Identify which cell holds the provided text, then report its (X, Y) central coordinate. 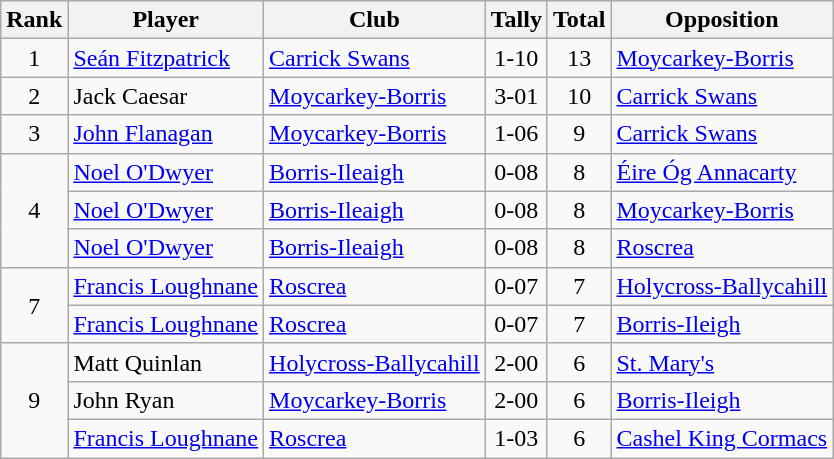
2 (34, 96)
Jack Caesar (166, 96)
Éire Óg Annacarty (722, 172)
Tally (516, 20)
Opposition (722, 20)
Cashel King Cormacs (722, 438)
3 (34, 134)
Total (579, 20)
10 (579, 96)
4 (34, 210)
1-06 (516, 134)
3-01 (516, 96)
John Ryan (166, 400)
1-10 (516, 58)
13 (579, 58)
Matt Quinlan (166, 362)
Seán Fitzpatrick (166, 58)
Player (166, 20)
1 (34, 58)
St. Mary's (722, 362)
1-03 (516, 438)
Rank (34, 20)
Club (375, 20)
John Flanagan (166, 134)
